Provide the (x, y) coordinate of the cell's center where the given text is located.  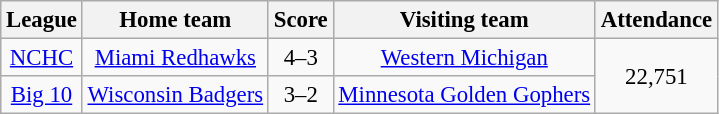
Western Michigan (464, 58)
Wisconsin Badgers (175, 95)
Attendance (656, 20)
League (42, 20)
22,751 (656, 76)
NCHC (42, 58)
Big 10 (42, 95)
Miami Redhawks (175, 58)
Home team (175, 20)
Visiting team (464, 20)
Score (300, 20)
Minnesota Golden Gophers (464, 95)
4–3 (300, 58)
3–2 (300, 95)
